Detect which cell encompasses the target text, then output its (X, Y) center coordinate. 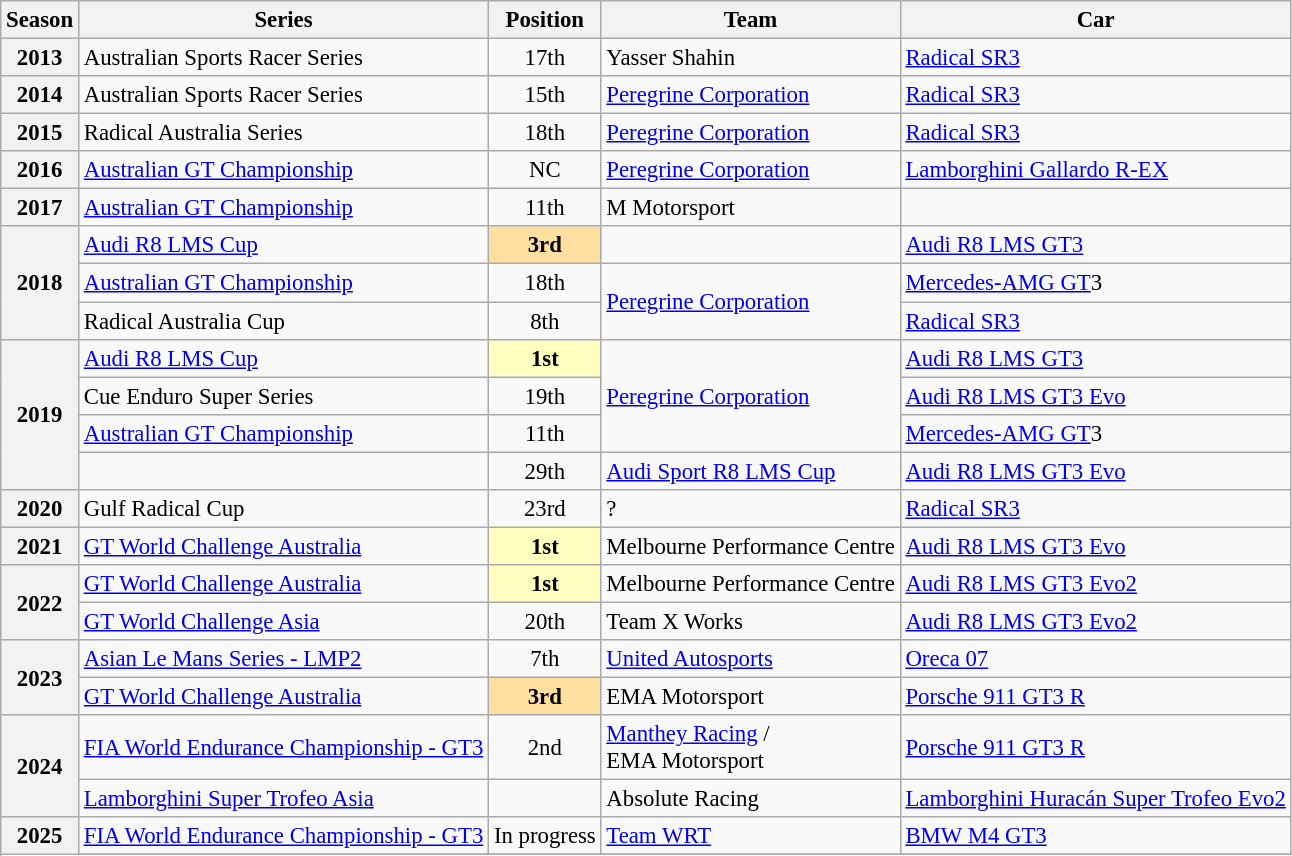
2013 (40, 58)
20th (545, 621)
Position (545, 20)
2021 (40, 546)
Series (283, 20)
Radical Australia Series (283, 133)
2024 (40, 766)
In progress (545, 836)
Season (40, 20)
EMA Motorsport (750, 697)
BMW M4 GT3 (1096, 836)
Gulf Radical Cup (283, 509)
Car (1096, 20)
Yasser Shahin (750, 58)
2023 (40, 678)
Lamborghini Huracán Super Trofeo Evo2 (1096, 799)
2nd (545, 748)
2015 (40, 133)
M Motorsport (750, 208)
Lamborghini Gallardo R-EX (1096, 170)
17th (545, 58)
23rd (545, 509)
2017 (40, 208)
Lamborghini Super Trofeo Asia (283, 799)
2020 (40, 509)
29th (545, 471)
Cue Enduro Super Series (283, 396)
United Autosports (750, 659)
2019 (40, 414)
NC (545, 170)
Asian Le Mans Series - LMP2 (283, 659)
GT World Challenge Asia (283, 621)
? (750, 509)
2014 (40, 95)
Manthey Racing /EMA Motorsport (750, 748)
Team WRT (750, 836)
Team X Works (750, 621)
Absolute Racing (750, 799)
19th (545, 396)
15th (545, 95)
2018 (40, 282)
Oreca 07 (1096, 659)
Radical Australia Cup (283, 321)
2022 (40, 602)
Audi Sport R8 LMS Cup (750, 471)
7th (545, 659)
2016 (40, 170)
8th (545, 321)
2025 (40, 836)
Team (750, 20)
